Scan for the cell matching the given text and deliver its (X, Y) coordinate at center. 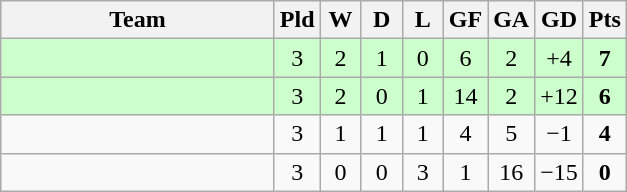
7 (604, 58)
Team (138, 20)
+4 (560, 58)
5 (512, 134)
+12 (560, 96)
Pts (604, 20)
D (382, 20)
−15 (560, 172)
GA (512, 20)
GF (465, 20)
GD (560, 20)
Pld (297, 20)
14 (465, 96)
16 (512, 172)
W (340, 20)
L (422, 20)
−1 (560, 134)
